From the cell containing the given text, extract its center point as [X, Y] coordinate. 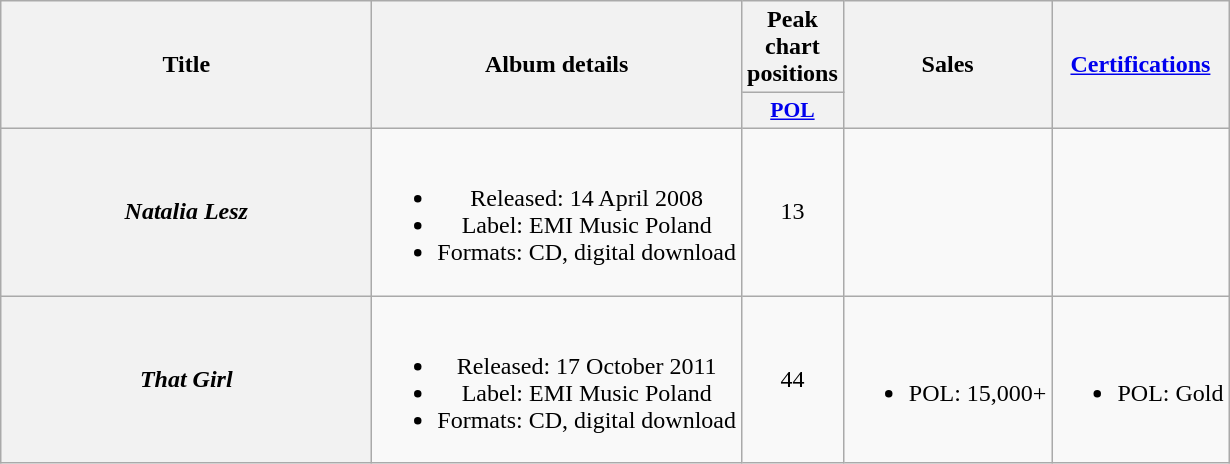
13 [793, 212]
44 [793, 380]
Sales [948, 65]
Natalia Lesz [186, 212]
Released: 14 April 2008Label: EMI Music PolandFormats: CD, digital download [557, 212]
Peak chart positions [793, 47]
Album details [557, 65]
POL: 15,000+ [948, 380]
That Girl [186, 380]
POL: Gold [1140, 380]
Released: 17 October 2011Label: EMI Music PolandFormats: CD, digital download [557, 380]
POL [793, 111]
Title [186, 65]
Certifications [1140, 65]
